Return (x, y) of the center of cell containing provided text 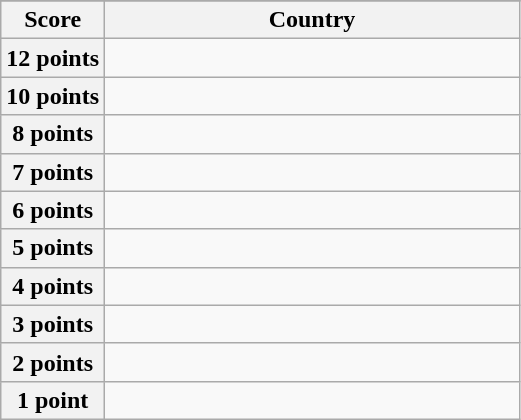
Country (312, 20)
4 points (53, 286)
6 points (53, 210)
12 points (53, 58)
8 points (53, 134)
Score (53, 20)
5 points (53, 248)
1 point (53, 400)
10 points (53, 96)
7 points (53, 172)
3 points (53, 324)
2 points (53, 362)
